Output the [x, y] coordinate of the center of the cell containing the given text.  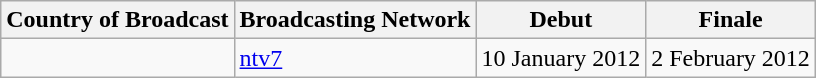
10 January 2012 [561, 58]
Broadcasting Network [355, 20]
2 February 2012 [731, 58]
Debut [561, 20]
Finale [731, 20]
Country of Broadcast [118, 20]
ntv7 [355, 58]
